Extract the [x, y] coordinate from the center of the cell holding the provided text.  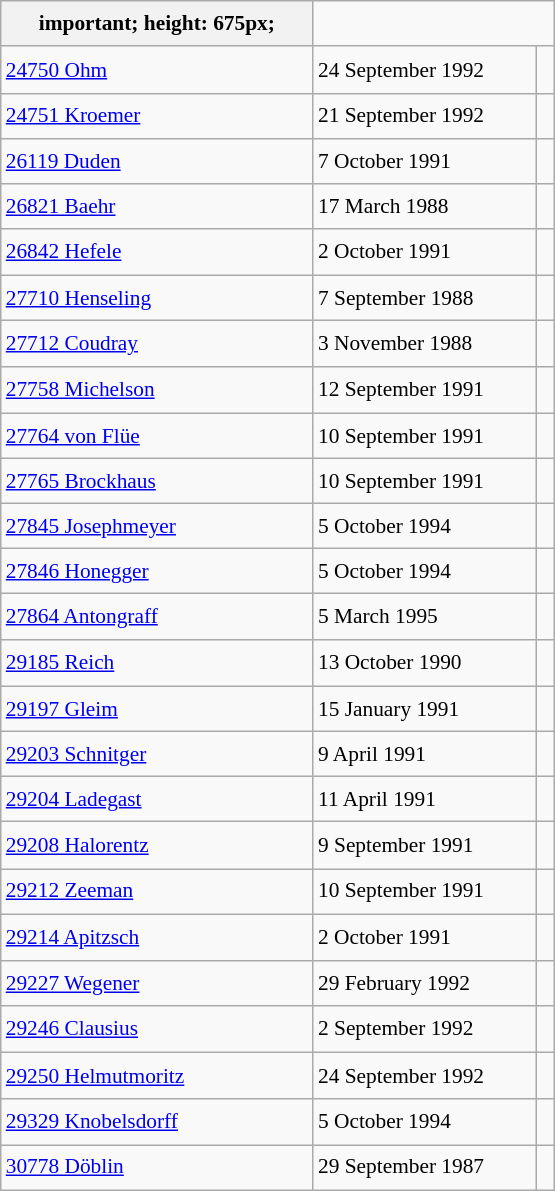
29329 Knobelsdorff [157, 1122]
13 October 1990 [424, 662]
29246 Clausius [157, 1030]
27758 Michelson [157, 390]
29208 Halorentz [157, 846]
17 March 1988 [424, 206]
29 September 1987 [424, 1168]
29214 Apitzsch [157, 938]
29197 Gleim [157, 708]
7 October 1991 [424, 160]
21 September 1992 [424, 116]
27764 von Flüe [157, 436]
24751 Kroemer [157, 116]
29203 Schnitger [157, 754]
7 September 1988 [424, 298]
29227 Wegener [157, 984]
27846 Honegger [157, 572]
27864 Antongraff [157, 616]
29212 Zeeman [157, 890]
29204 Ladegast [157, 798]
5 March 1995 [424, 616]
9 April 1991 [424, 754]
29185 Reich [157, 662]
29 February 1992 [424, 984]
27765 Brockhaus [157, 480]
27845 Josephmeyer [157, 526]
12 September 1991 [424, 390]
27710 Henseling [157, 298]
27712 Coudray [157, 344]
24750 Ohm [157, 70]
29250 Helmutmoritz [157, 1076]
11 April 1991 [424, 798]
26119 Duden [157, 160]
9 September 1991 [424, 846]
15 January 1991 [424, 708]
important; height: 675px; [157, 24]
2 September 1992 [424, 1030]
26821 Baehr [157, 206]
26842 Hefele [157, 252]
30778 Döblin [157, 1168]
3 November 1988 [424, 344]
